Determine the [X, Y] coordinate at the center of the cell enclosing the given text.  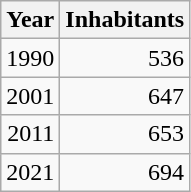
694 [125, 172]
653 [125, 134]
647 [125, 96]
2001 [30, 96]
2011 [30, 134]
536 [125, 58]
1990 [30, 58]
2021 [30, 172]
Year [30, 20]
Inhabitants [125, 20]
